Extract the (x, y) coordinate from the center of the cell holding the provided text.  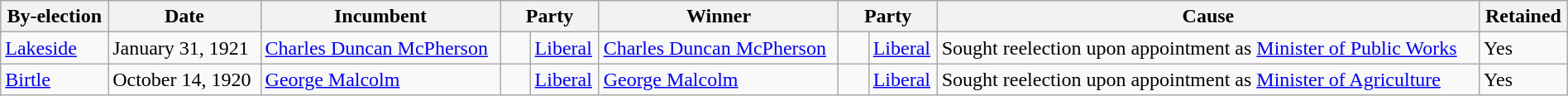
Incumbent (380, 17)
Sought reelection upon appointment as Minister of Agriculture (1207, 79)
Date (184, 17)
Cause (1207, 17)
Winner (719, 17)
January 31, 1921 (184, 48)
Retained (1523, 17)
Birtle (55, 79)
Lakeside (55, 48)
October 14, 1920 (184, 79)
Sought reelection upon appointment as Minister of Public Works (1207, 48)
By-election (55, 17)
